Capture the cell that displays the provided text and extract its (x, y) central coordinate. 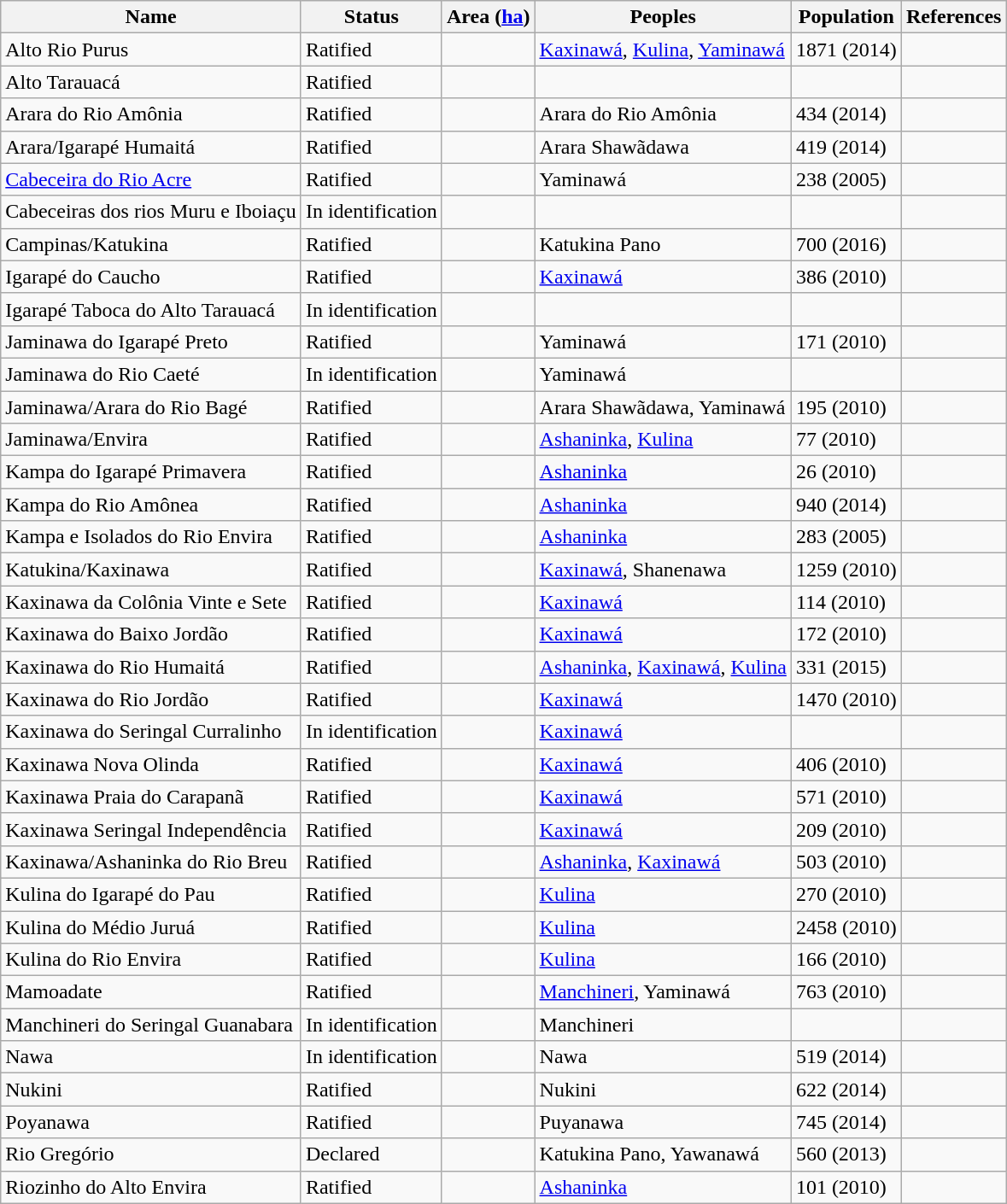
Jaminawa/Arara do Rio Bagé (151, 407)
Igarapé Taboca do Alto Tarauacá (151, 309)
Kulina do Igarapé do Pau (151, 894)
Kampa do Igarapé Primavera (151, 472)
Poyanawa (151, 1122)
Status (371, 17)
Mamoadate (151, 992)
Kampa do Rio Amônea (151, 505)
Ashaninka, Kulina (663, 440)
2458 (2010) (846, 926)
Cabeceiras dos rios Muru e Iboiaçu (151, 212)
166 (2010) (846, 960)
Alto Tarauacá (151, 82)
209 (2010) (846, 829)
114 (2010) (846, 602)
1470 (2010) (846, 699)
519 (2014) (846, 1057)
Cabeceira do Rio Acre (151, 179)
406 (2010) (846, 764)
Manchineri, Yaminawá (663, 992)
Manchineri (663, 1025)
Kulina do Médio Juruá (151, 926)
Arara Shawãdawa, Yaminawá (663, 407)
171 (2010) (846, 342)
331 (2015) (846, 667)
Kampa e Isolados do Rio Envira (151, 537)
763 (2010) (846, 992)
Katukina Pano (663, 244)
172 (2010) (846, 634)
560 (2013) (846, 1154)
Peoples (663, 17)
Jaminawa do Rio Caeté (151, 374)
Kaxinawa Nova Olinda (151, 764)
Kaxinawa do Seringal Curralinho (151, 732)
Manchineri do Seringal Guanabara (151, 1025)
Riozinho do Alto Envira (151, 1187)
Kaxinawa da Colônia Vinte e Sete (151, 602)
Name (151, 17)
References (953, 17)
Kaxinawá, Shanenawa (663, 570)
26 (2010) (846, 472)
503 (2010) (846, 862)
Jaminawa do Igarapé Preto (151, 342)
Jaminawa/Envira (151, 440)
77 (2010) (846, 440)
238 (2005) (846, 179)
Katukina/Kaxinawa (151, 570)
Population (846, 17)
Kaxinawa/Ashaninka do Rio Breu (151, 862)
Igarapé do Caucho (151, 277)
Area (ha) (489, 17)
1871 (2014) (846, 50)
Kaxinawa Praia do Carapanã (151, 797)
745 (2014) (846, 1122)
1259 (2010) (846, 570)
434 (2014) (846, 114)
700 (2016) (846, 244)
Alto Rio Purus (151, 50)
Kaxinawa do Rio Jordão (151, 699)
283 (2005) (846, 537)
419 (2014) (846, 147)
Rio Gregório (151, 1154)
940 (2014) (846, 505)
270 (2010) (846, 894)
Arara Shawãdawa (663, 147)
Puyanawa (663, 1122)
Kaxinawa do Rio Humaitá (151, 667)
Kaxinawa do Baixo Jordão (151, 634)
101 (2010) (846, 1187)
Katukina Pano, Yawanawá (663, 1154)
571 (2010) (846, 797)
Arara/Igarapé Humaitá (151, 147)
Ashaninka, Kaxinawá, Kulina (663, 667)
Ashaninka, Kaxinawá (663, 862)
Kaxinawá, Kulina, Yaminawá (663, 50)
Kaxinawa Seringal Independência (151, 829)
195 (2010) (846, 407)
Kulina do Rio Envira (151, 960)
Declared (371, 1154)
622 (2014) (846, 1090)
Campinas/Katukina (151, 244)
386 (2010) (846, 277)
